Capture the cell that displays the provided text and extract its [X, Y] central coordinate. 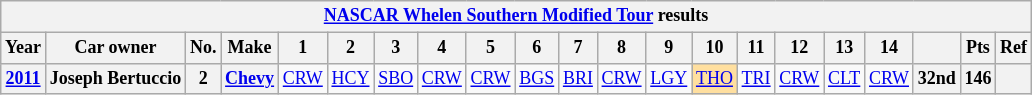
2011 [24, 78]
BRI [578, 78]
Year [24, 48]
Pts [978, 48]
10 [715, 48]
THO [715, 78]
Joseph Bertuccio [115, 78]
14 [890, 48]
9 [669, 48]
No. [204, 48]
Ref [1014, 48]
CLT [844, 78]
4 [442, 48]
32nd [936, 78]
SBO [396, 78]
Chevy [250, 78]
6 [537, 48]
13 [844, 48]
NASCAR Whelen Southern Modified Tour results [516, 16]
LGY [669, 78]
Car owner [115, 48]
11 [756, 48]
Make [250, 48]
HCY [350, 78]
BGS [537, 78]
5 [490, 48]
146 [978, 78]
7 [578, 48]
3 [396, 48]
1 [302, 48]
8 [622, 48]
12 [800, 48]
TRI [756, 78]
